Locate the cell with the specified text and output its [X, Y] center coordinate. 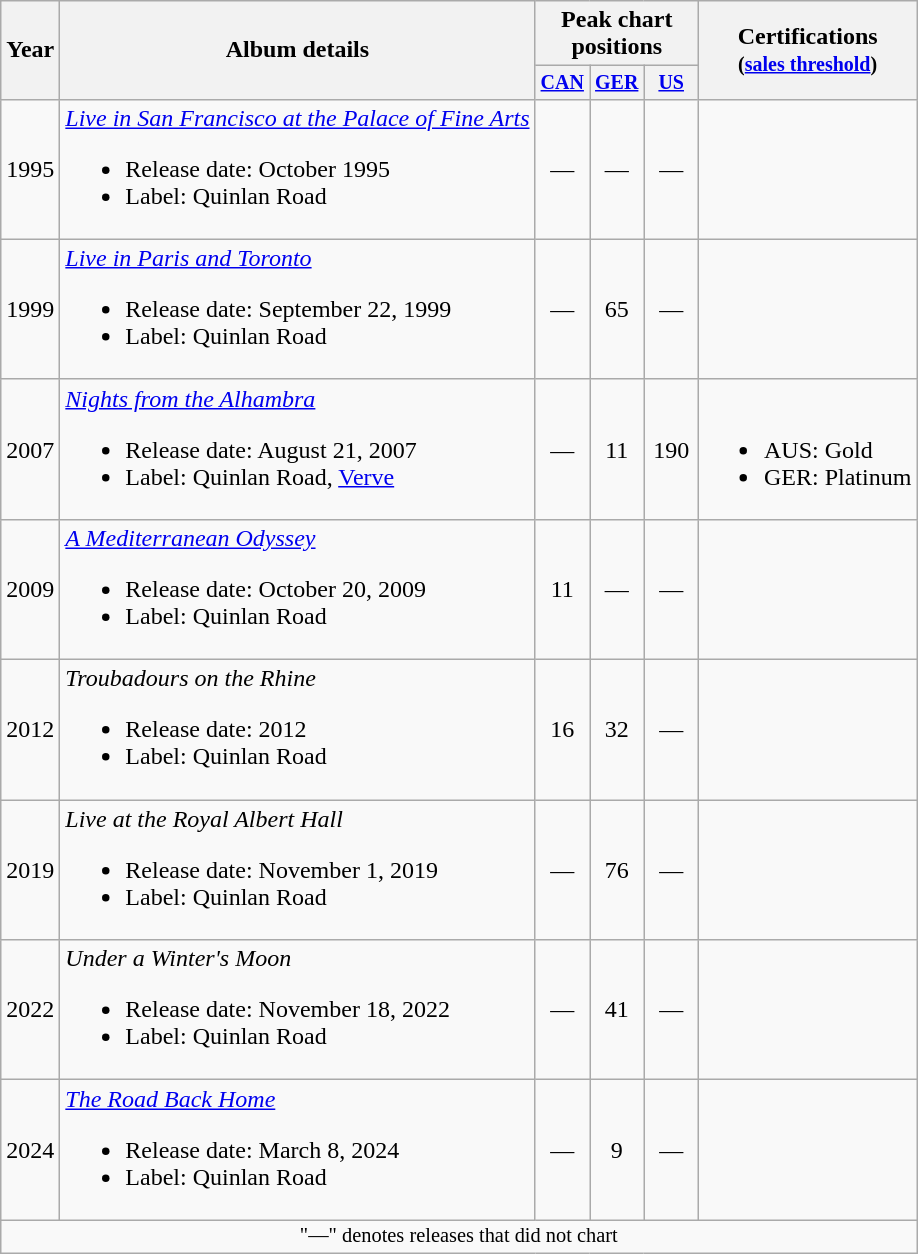
16 [562, 730]
76 [617, 870]
Live in Paris and TorontoRelease date: September 22, 1999Label: Quinlan Road [298, 309]
A Mediterranean OdysseyRelease date: October 20, 2009Label: Quinlan Road [298, 589]
2012 [30, 730]
Year [30, 50]
1999 [30, 309]
Album details [298, 50]
Certifications(sales threshold) [807, 50]
2019 [30, 870]
Peak chart positions [616, 34]
65 [617, 309]
2009 [30, 589]
32 [617, 730]
2007 [30, 449]
Troubadours on the RhineRelease date: 2012Label: Quinlan Road [298, 730]
The Road Back HomeRelease date: March 8, 2024Label: Quinlan Road [298, 1150]
9 [617, 1150]
Nights from the AlhambraRelease date: August 21, 2007Label: Quinlan Road, Verve [298, 449]
AUS: GoldGER: Platinum [807, 449]
Under a Winter's MoonRelease date: November 18, 2022Label: Quinlan Road [298, 1010]
190 [671, 449]
41 [617, 1010]
Live at the Royal Albert HallRelease date: November 1, 2019Label: Quinlan Road [298, 870]
Live in San Francisco at the Palace of Fine ArtsRelease date: October 1995Label: Quinlan Road [298, 169]
US [671, 82]
2024 [30, 1150]
2022 [30, 1010]
1995 [30, 169]
"—" denotes releases that did not chart [459, 1237]
CAN [562, 82]
GER [617, 82]
